Pinpoint the cell where the given text exists, returning its [x, y] midpoint coordinate. 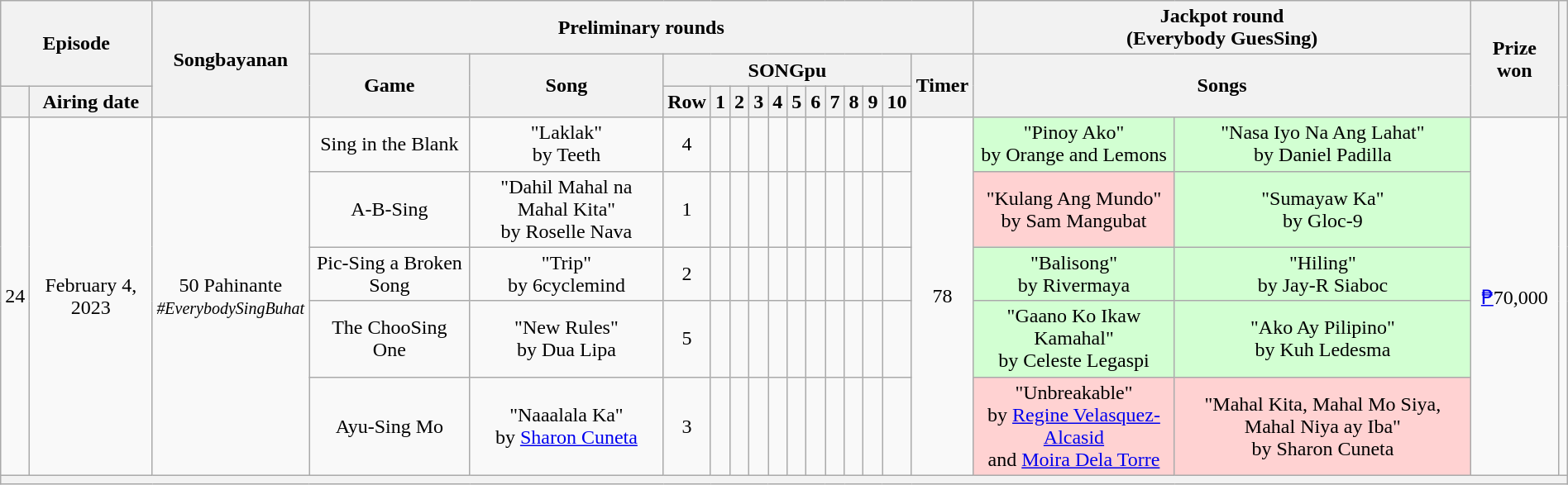
"Hiling"by Jay-R Siaboc [1322, 274]
Ayu-Sing Mo [390, 426]
Jackpot round(Everybody GuesSing) [1222, 28]
Preliminary rounds [642, 28]
"Sumayaw Ka"by Gloc-9 [1322, 209]
SONGpu [787, 70]
Game [390, 86]
A-B-Sing [390, 209]
"New Rules"by Dua Lipa [566, 339]
Row [687, 102]
₱70,000 [1515, 296]
"Naaalala Ka"by Sharon Cuneta [566, 426]
"Mahal Kita, Mahal Mo Siya, Mahal Niya ay Iba"by Sharon Cuneta [1322, 426]
Songbayanan [231, 59]
7 [835, 102]
8 [853, 102]
"Nasa Iyo Na Ang Lahat"by Daniel Padilla [1322, 144]
"Dahil Mahal na Mahal Kita"by Roselle Nava [566, 209]
Sing in the Blank [390, 144]
Timer [943, 86]
10 [896, 102]
"Balisong"by Rivermaya [1074, 274]
"Pinoy Ako"by Orange and Lemons [1074, 144]
"Ako Ay Pilipino"by Kuh Ledesma [1322, 339]
Songs [1222, 86]
50 Pahinante#EverybodySingBuhat [231, 296]
Episode [76, 43]
Pic-Sing a Broken Song [390, 274]
"Trip"by 6cyclemind [566, 274]
"Unbreakable"by Regine Velasquez-Alcasid and Moira Dela Torre [1074, 426]
"Kulang Ang Mundo"by Sam Mangubat [1074, 209]
February 4, 2023 [91, 296]
78 [943, 296]
Prize won [1515, 59]
The ChooSing One [390, 339]
Airing date [91, 102]
24 [15, 296]
Song [566, 86]
9 [873, 102]
6 [815, 102]
"Laklak"by Teeth [566, 144]
"Gaano Ko Ikaw Kamahal"by Celeste Legaspi [1074, 339]
